Return the (X, Y) coordinate for the center point of the cell that contains the specified text.  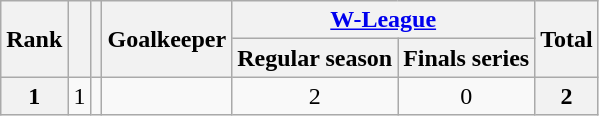
Total (567, 39)
Rank (34, 39)
Regular season (315, 58)
W-League (384, 20)
0 (466, 96)
Goalkeeper (167, 39)
Finals series (466, 58)
